Find where the given text appears and provide that cell's center as [x, y] coordinate. 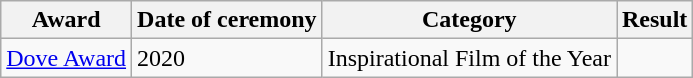
Result [654, 20]
Inspirational Film of the Year [469, 58]
Dove Award [66, 58]
2020 [228, 58]
Date of ceremony [228, 20]
Award [66, 20]
Category [469, 20]
